Pinpoint the cell where the given text exists, returning its (X, Y) midpoint coordinate. 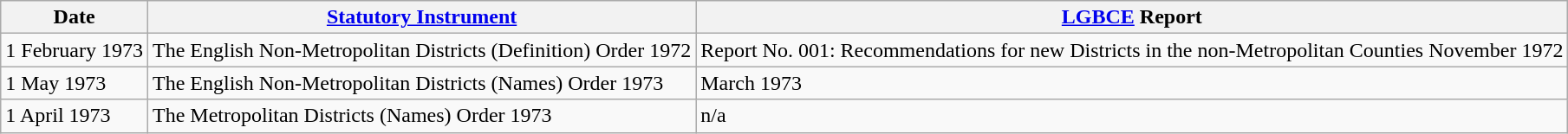
The English Non-Metropolitan Districts (Names) Order 1973 (421, 83)
1 February 1973 (75, 50)
n/a (1132, 116)
Report No. 001: Recommendations for new Districts in the non-Metropolitan Counties November 1972 (1132, 50)
March 1973 (1132, 83)
1 May 1973 (75, 83)
Date (75, 17)
1 April 1973 (75, 116)
The Metropolitan Districts (Names) Order 1973 (421, 116)
Statutory Instrument (421, 17)
LGBCE Report (1132, 17)
The English Non-Metropolitan Districts (Definition) Order 1972 (421, 50)
